Locate the cell with the specified text and output its [x, y] center coordinate. 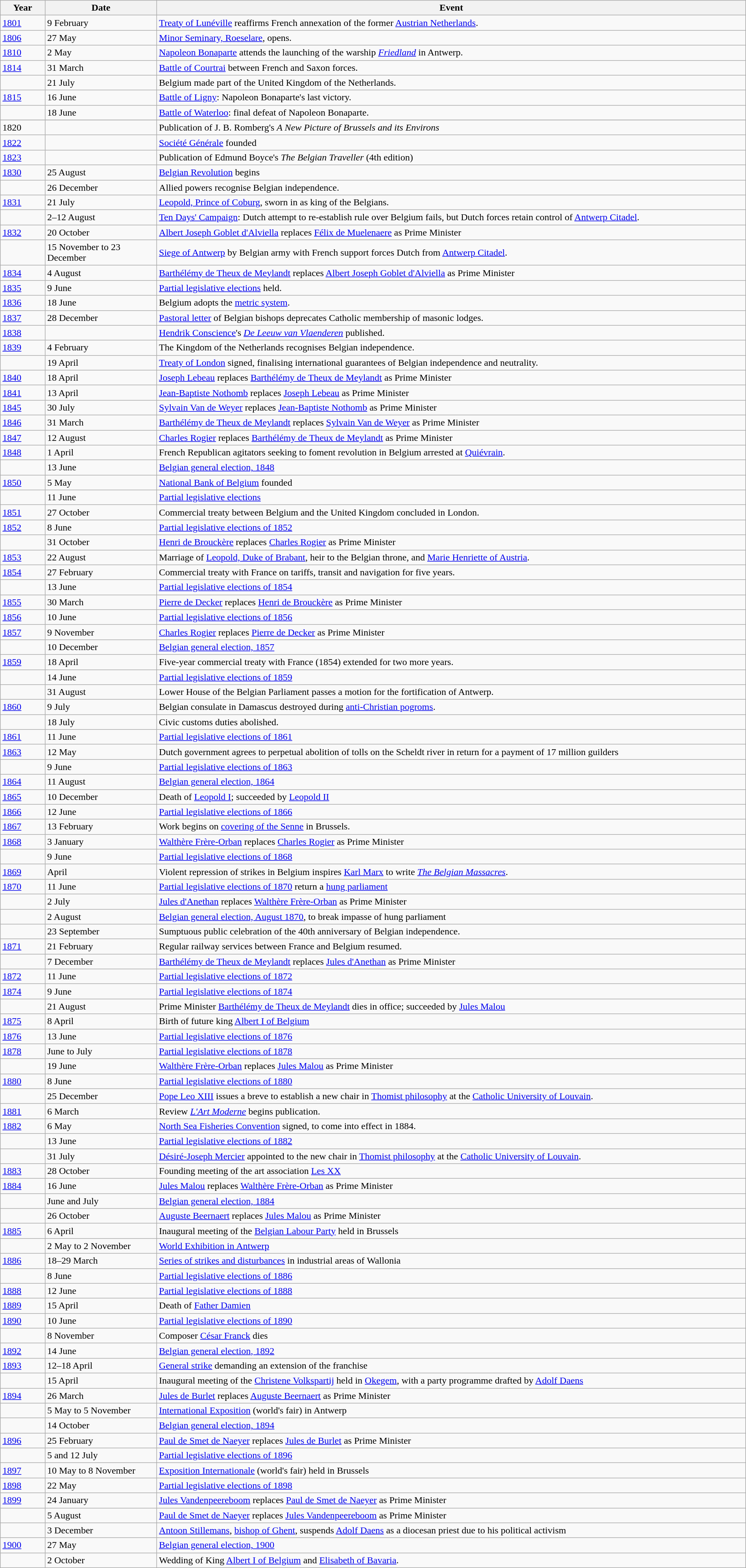
General strike demanding an extension of the franchise [452, 1365]
13 April [101, 392]
Review L'Art Moderne begins publication. [452, 1111]
Wedding of King Albert I of Belgium and Elisabeth of Bavaria. [452, 1560]
22 May [101, 1485]
The Kingdom of the Netherlands recognises Belgian independence. [452, 348]
1852 [23, 527]
22 August [101, 557]
Belgium made part of the United Kingdom of the Netherlands. [452, 83]
Pope Leo XIII issues a breve to establish a new chair in Thomist philosophy at the Catholic University of Louvain. [452, 1096]
National Bank of Belgium founded [452, 483]
1850 [23, 483]
20 October [101, 232]
9 July [101, 707]
1830 [23, 172]
1810 [23, 53]
Inaugural meeting of the Christene Volkspartij held in Okegem, with a party programme drafted by Adolf Daens [452, 1380]
1897 [23, 1470]
1875 [23, 1021]
Belgian consulate in Damascus destroyed during anti-Christian pogroms. [452, 707]
5 and 12 July [101, 1456]
Ten Days' Campaign: Dutch attempt to re-establish rule over Belgium fails, but Dutch forces retain control of Antwerp Citadel. [452, 217]
30 July [101, 407]
1883 [23, 1171]
1851 [23, 512]
21 February [101, 947]
14 October [101, 1426]
1856 [23, 617]
1894 [23, 1396]
1834 [23, 273]
Joseph Lebeau replaces Barthélémy de Theux de Meylandt as Prime Minister [452, 378]
31 October [101, 542]
1865 [23, 797]
Jules Malou replaces Walthère Frère-Orban as Prime Minister [452, 1186]
Battle of Ligny: Napoleon Bonaparte's last victory. [452, 98]
Partial legislative elections of 1868 [452, 857]
Auguste Beernaert replaces Jules Malou as Prime Minister [452, 1216]
Partial legislative elections [452, 497]
Battle of Waterloo: final defeat of Napoleon Bonaparte. [452, 112]
1898 [23, 1485]
1848 [23, 453]
9 February [101, 23]
Series of strikes and disturbances in industrial areas of Wallonia [452, 1261]
28 October [101, 1171]
1864 [23, 782]
Napoleon Bonaparte attends the launching of the warship Friedland in Antwerp. [452, 53]
12–18 April [101, 1365]
Antoon Stillemans, bishop of Ghent, suspends Adolf Daens as a diocesan priest due to his political activism [452, 1530]
1878 [23, 1051]
Barthélémy de Theux de Meylandt replaces Sylvain Van de Weyer as Prime Minister [452, 422]
26 March [101, 1396]
19 June [101, 1066]
1836 [23, 303]
1853 [23, 557]
1846 [23, 422]
Partial legislative elections of 1859 [452, 677]
27 October [101, 512]
1863 [23, 752]
Albert Joseph Goblet d'Alviella replaces Félix de Muelenaere as Prime Minister [452, 232]
Inaugural meeting of the Belgian Labour Party held in Brussels [452, 1231]
13 February [101, 827]
Partial legislative elections of 1852 [452, 527]
Partial legislative elections of 1882 [452, 1141]
1870 [23, 886]
Hendrik Conscience's De Leeuw van Vlaenderen published. [452, 333]
1845 [23, 407]
Publication of J. B. Romberg's A New Picture of Brussels and its Environs [452, 127]
Belgian general election, 1900 [452, 1545]
1871 [23, 947]
Barthélémy de Theux de Meylandt replaces Jules d'Anethan as Prime Minister [452, 962]
1888 [23, 1291]
4 February [101, 348]
Treaty of London signed, finalising international guarantees of Belgian independence and neutrality. [452, 363]
Sumptuous public celebration of the 40th anniversary of Belgian independence. [452, 932]
North Sea Fisheries Convention signed, to come into effect in 1884. [452, 1126]
Civic customs duties abolished. [452, 722]
Partial legislative elections of 1866 [452, 812]
June and July [101, 1201]
5 May [101, 483]
1837 [23, 318]
Event [452, 8]
1867 [23, 827]
Jules de Burlet replaces Auguste Beernaert as Prime Minister [452, 1396]
1861 [23, 737]
Partial legislative elections of 1854 [452, 587]
25 December [101, 1096]
Jean-Baptiste Nothomb replaces Joseph Lebeau as Prime Minister [452, 392]
Belgian general election, August 1870, to break impasse of hung parliament [452, 917]
1806 [23, 38]
23 September [101, 932]
Jules d'Anethan replaces Walthère Frère-Orban as Prime Minister [452, 901]
30 March [101, 602]
1885 [23, 1231]
1893 [23, 1365]
Marriage of Leopold, Duke of Brabant, heir to the Belgian throne, and Marie Henriette of Austria. [452, 557]
31 July [101, 1156]
Year [23, 8]
Belgian Revolution begins [452, 172]
12 August [101, 438]
1823 [23, 157]
2–12 August [101, 217]
International Exposition (world's fair) in Antwerp [452, 1411]
French Republican agitators seeking to foment revolution in Belgium arrested at Quiévrain. [452, 453]
31 August [101, 692]
Belgium adopts the metric system. [452, 303]
1886 [23, 1261]
Charles Rogier replaces Barthélémy de Theux de Meylandt as Prime Minister [452, 438]
9 November [101, 632]
19 April [101, 363]
25 August [101, 172]
Partial legislative elections of 1890 [452, 1321]
June to July [101, 1051]
24 January [101, 1500]
6 March [101, 1111]
Sylvain Van de Weyer replaces Jean-Baptiste Nothomb as Prime Minister [452, 407]
Partial legislative elections of 1874 [452, 991]
11 August [101, 782]
April [101, 872]
Partial legislative elections of 1886 [452, 1276]
Minor Seminary, Roeselare, opens. [452, 38]
1884 [23, 1186]
1815 [23, 98]
Partial legislative elections of 1872 [452, 977]
Belgian general election, 1892 [452, 1351]
Partial legislative elections of 1861 [452, 737]
1869 [23, 872]
2 May [101, 53]
1835 [23, 288]
Partial legislative elections of 1878 [452, 1051]
Pastoral letter of Belgian bishops deprecates Catholic membership of masonic lodges. [452, 318]
Walthère Frère-Orban replaces Charles Rogier as Prime Minister [452, 842]
1882 [23, 1126]
8 November [101, 1336]
25 February [101, 1441]
26 October [101, 1216]
Jules Vandenpeereboom replaces Paul de Smet de Naeyer as Prime Minister [452, 1500]
Charles Rogier replaces Pierre de Decker as Prime Minister [452, 632]
Composer César Franck dies [452, 1336]
Work begins on covering of the Senne in Brussels. [452, 827]
Belgian general election, 1864 [452, 782]
1857 [23, 632]
Treaty of Lunéville reaffirms French annexation of the former Austrian Netherlands. [452, 23]
1831 [23, 203]
Partial legislative elections of 1896 [452, 1456]
1855 [23, 602]
Barthélémy de Theux de Meylandt replaces Albert Joseph Goblet d'Alviella as Prime Minister [452, 273]
Partial legislative elections of 1880 [452, 1081]
2 August [101, 917]
1854 [23, 572]
18–29 March [101, 1261]
26 December [101, 188]
1801 [23, 23]
Partial legislative elections of 1870 return a hung parliament [452, 886]
Death of Leopold I; succeeded by Leopold II [452, 797]
Paul de Smet de Naeyer replaces Jules de Burlet as Prime Minister [452, 1441]
12 May [101, 752]
Leopold, Prince of Coburg, sworn in as king of the Belgians. [452, 203]
Partial legislative elections held. [452, 288]
5 August [101, 1515]
Commercial treaty between Belgium and the United Kingdom concluded in London. [452, 512]
2 May to 2 November [101, 1246]
1860 [23, 707]
5 May to 5 November [101, 1411]
Date [101, 8]
3 December [101, 1530]
Exposition Internationale (world's fair) held in Brussels [452, 1470]
Five-year commercial treaty with France (1854) extended for two more years. [452, 662]
Allied powers recognise Belgian independence. [452, 188]
Birth of future king Albert I of Belgium [452, 1021]
Société Générale founded [452, 142]
Death of Father Damien [452, 1306]
7 December [101, 962]
1822 [23, 142]
1838 [23, 333]
Regular railway services between France and Belgium resumed. [452, 947]
Désiré-Joseph Mercier appointed to the new chair in Thomist philosophy at the Catholic University of Louvain. [452, 1156]
Belgian general election, 1848 [452, 468]
1 April [101, 453]
1876 [23, 1036]
18 July [101, 722]
1814 [23, 68]
1874 [23, 991]
1881 [23, 1111]
1880 [23, 1081]
3 January [101, 842]
Commercial treaty with France on tariffs, transit and navigation for five years. [452, 572]
1839 [23, 348]
1899 [23, 1500]
Walthère Frère-Orban replaces Jules Malou as Prime Minister [452, 1066]
Lower House of the Belgian Parliament passes a motion for the fortification of Antwerp. [452, 692]
28 December [101, 318]
1890 [23, 1321]
Partial legislative elections of 1863 [452, 767]
Dutch government agrees to perpetual abolition of tolls on the Scheldt river in return for a payment of 17 million guilders [452, 752]
Partial legislative elections of 1898 [452, 1485]
Paul de Smet de Naeyer replaces Jules Vandenpeereboom as Prime Minister [452, 1515]
Founding meeting of the art association Les XX [452, 1171]
Partial legislative elections of 1876 [452, 1036]
Belgian general election, 1894 [452, 1426]
4 August [101, 273]
Henri de Brouckère replaces Charles Rogier as Prime Minister [452, 542]
10 May to 8 November [101, 1470]
1889 [23, 1306]
1859 [23, 662]
2 October [101, 1560]
1896 [23, 1441]
Violent repression of strikes in Belgium inspires Karl Marx to write The Belgian Massacres. [452, 872]
1840 [23, 378]
21 August [101, 1006]
Partial legislative elections of 1856 [452, 617]
Siege of Antwerp by Belgian army with French support forces Dutch from Antwerp Citadel. [452, 252]
15 November to 23 December [101, 252]
1866 [23, 812]
8 April [101, 1021]
Belgian general election, 1857 [452, 647]
Prime Minister Barthélémy de Theux de Meylandt dies in office; succeeded by Jules Malou [452, 1006]
1832 [23, 232]
1820 [23, 127]
1892 [23, 1351]
Publication of Edmund Boyce's The Belgian Traveller (4th edition) [452, 157]
Belgian general election, 1884 [452, 1201]
1847 [23, 438]
1900 [23, 1545]
Battle of Courtrai between French and Saxon forces. [452, 68]
1872 [23, 977]
World Exhibition in Antwerp [452, 1246]
2 July [101, 901]
6 April [101, 1231]
6 May [101, 1126]
Pierre de Decker replaces Henri de Brouckère as Prime Minister [452, 602]
1841 [23, 392]
Partial legislative elections of 1888 [452, 1291]
27 February [101, 572]
1868 [23, 842]
